Provide the (x, y) coordinate of the cell's center where the given text is located.  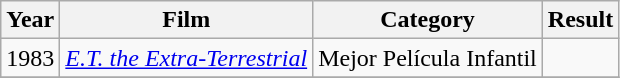
E.T. the Extra-Terrestrial (186, 58)
Film (186, 20)
1983 (30, 58)
Result (580, 20)
Year (30, 20)
Category (428, 20)
Mejor Película Infantil (428, 58)
